Output the (X, Y) coordinate of the center of the cell containing the given text.  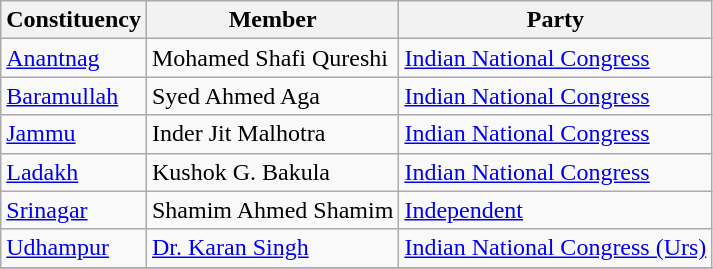
Dr. Karan Singh (272, 248)
Mohamed Shafi Qureshi (272, 58)
Party (556, 20)
Constituency (74, 20)
Anantnag (74, 58)
Syed Ahmed Aga (272, 96)
Independent (556, 210)
Ladakh (74, 172)
Shamim Ahmed Shamim (272, 210)
Srinagar (74, 210)
Udhampur (74, 248)
Indian National Congress (Urs) (556, 248)
Jammu (74, 134)
Baramullah (74, 96)
Kushok G. Bakula (272, 172)
Inder Jit Malhotra (272, 134)
Member (272, 20)
